Search for the cell housing the specified text and yield its [X, Y] center coordinate. 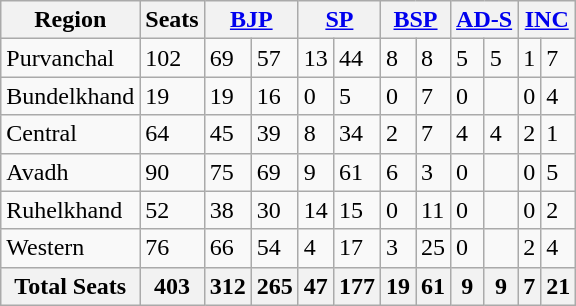
Region [70, 20]
45 [228, 134]
34 [356, 134]
16 [274, 96]
Seats [172, 20]
54 [274, 248]
75 [228, 172]
AD-S [484, 20]
265 [274, 286]
52 [172, 210]
25 [434, 248]
102 [172, 58]
Central [70, 134]
403 [172, 286]
11 [434, 210]
177 [356, 286]
Avadh [70, 172]
57 [274, 58]
Purvanchal [70, 58]
76 [172, 248]
Ruhelkhand [70, 210]
INC [547, 20]
SP [339, 20]
Total Seats [70, 286]
13 [316, 58]
64 [172, 134]
Western [70, 248]
17 [356, 248]
14 [316, 210]
312 [228, 286]
15 [356, 210]
38 [228, 210]
6 [398, 172]
BSP [415, 20]
47 [316, 286]
30 [274, 210]
90 [172, 172]
BJP [251, 20]
44 [356, 58]
Bundelkhand [70, 96]
39 [274, 134]
66 [228, 248]
21 [558, 286]
